Determine the [X, Y] coordinate at the center of the cell enclosing the given text.  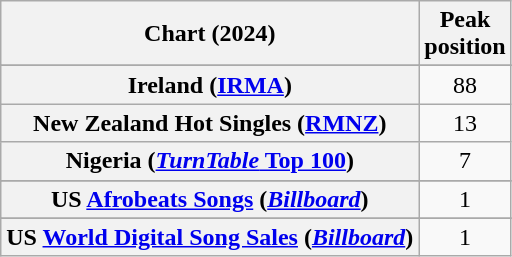
7 [465, 161]
Peakposition [465, 34]
Ireland (IRMA) [210, 85]
88 [465, 85]
Chart (2024) [210, 34]
US World Digital Song Sales (Billboard) [210, 237]
New Zealand Hot Singles (RMNZ) [210, 123]
Nigeria (TurnTable Top 100) [210, 161]
US Afrobeats Songs (Billboard) [210, 199]
13 [465, 123]
